Return [x, y] of the center of cell containing provided text 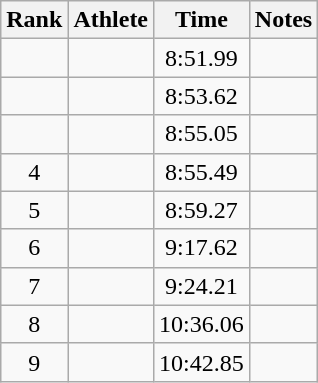
8:55.49 [202, 172]
8:51.99 [202, 58]
10:36.06 [202, 324]
9:17.62 [202, 248]
4 [34, 172]
8:53.62 [202, 96]
Time [202, 20]
Notes [283, 20]
Rank [34, 20]
9:24.21 [202, 286]
9 [34, 362]
6 [34, 248]
8 [34, 324]
10:42.85 [202, 362]
7 [34, 286]
Athlete [111, 20]
8:55.05 [202, 134]
8:59.27 [202, 210]
5 [34, 210]
